Scan for the cell matching the given text and deliver its [x, y] coordinate at center. 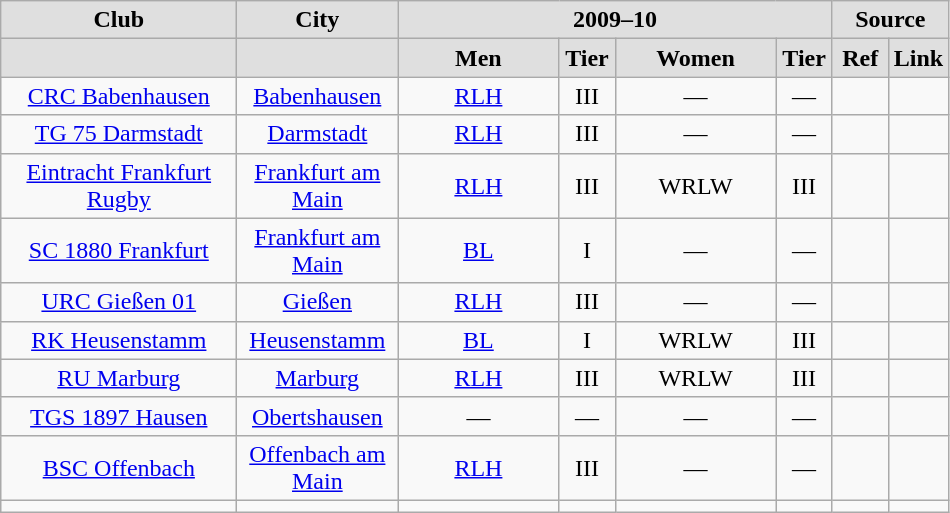
CRC Babenhausen [119, 96]
Club [119, 20]
SC 1880 Frankfurt [119, 250]
RU Marburg [119, 378]
TGS 1897 Hausen [119, 416]
Eintracht Frankfurt Rugby [119, 186]
BSC Offenbach [119, 468]
Source [890, 20]
Men [478, 58]
Link [918, 58]
RK Heusenstamm [119, 340]
Ref [860, 58]
Heusenstamm [318, 340]
2009–10 [615, 20]
Gießen [318, 302]
City [318, 20]
Offenbach am Main [318, 468]
URC Gießen 01 [119, 302]
Darmstadt [318, 134]
Marburg [318, 378]
Obertshausen [318, 416]
TG 75 Darmstadt [119, 134]
Babenhausen [318, 96]
Women [696, 58]
